Identify which cell holds the provided text, then report its (x, y) central coordinate. 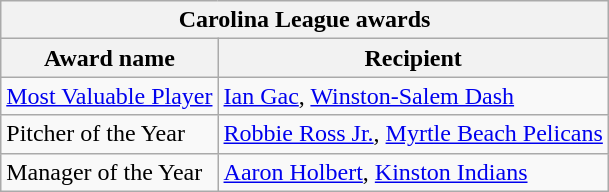
Ian Gac, Winston-Salem Dash (413, 96)
Carolina League awards (305, 20)
Most Valuable Player (110, 96)
Aaron Holbert, Kinston Indians (413, 172)
Award name (110, 58)
Manager of the Year (110, 172)
Robbie Ross Jr., Myrtle Beach Pelicans (413, 134)
Pitcher of the Year (110, 134)
Recipient (413, 58)
